Search for the cell housing the specified text and yield its (x, y) center coordinate. 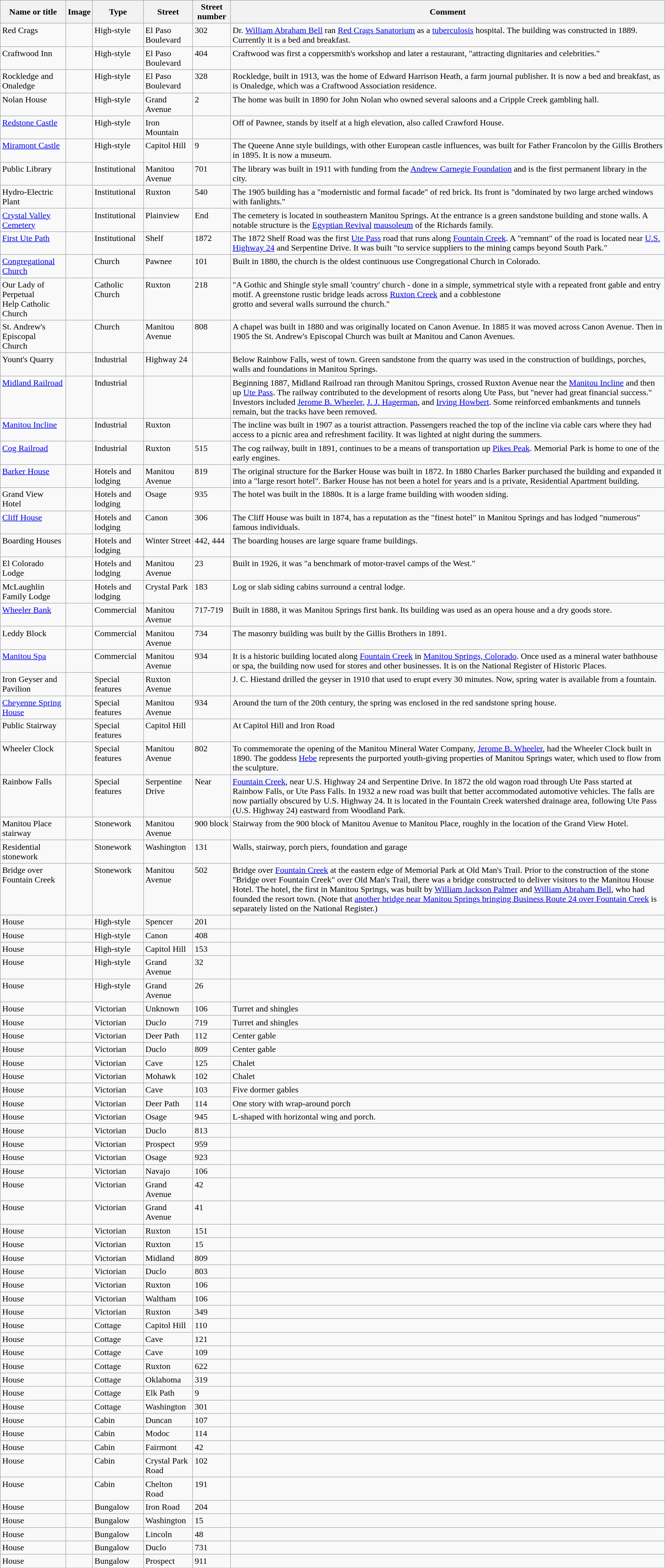
Yount's Quarry (33, 365)
819 (212, 476)
Plainview (168, 220)
End (212, 220)
Cog Railroad (33, 453)
Craftwood was first a coppersmith's workshop and later a restaurant, "attracting dignitaries and celebrities." (448, 58)
Serpentine Drive (168, 796)
900 block (212, 829)
Cliff House (33, 522)
At Capitol Hill and Iron Road (448, 731)
Crystal Valley Cemetery (33, 220)
Miramont Castle (33, 151)
103 (212, 1090)
1872 (212, 243)
Street (168, 12)
Iron Geyser and Pavilion (33, 684)
The home was built in 1890 for John Nolan who owned several saloons and a Cripple Creek gambling hall. (448, 104)
Name or title (33, 12)
515 (212, 453)
813 (212, 1131)
803 (212, 1271)
Lincoln (168, 1534)
41 (212, 1213)
Duncan (168, 1420)
201 (212, 922)
110 (212, 1326)
McLaughlin Family Lodge (33, 591)
Iron Road (168, 1507)
109 (212, 1353)
Boarding Houses (33, 545)
First Ute Path (33, 243)
Street number (212, 12)
Rainbow Falls (33, 796)
El Colorado Lodge (33, 569)
Manitou Spa (33, 661)
802 (212, 758)
Five dormer gables (448, 1090)
125 (212, 1063)
Highway 24 (168, 365)
101 (212, 266)
Spencer (168, 922)
The hotel was built in the 1880s. It is a large frame building with wooden siding. (448, 499)
701 (212, 173)
Craftwood Inn (33, 58)
502 (212, 889)
Residential stonework (33, 852)
Shelf (168, 243)
935 (212, 499)
442, 444 (212, 545)
306 (212, 522)
Crystal Park (168, 591)
Iron Mountain (168, 127)
Log or slab siding cabins surround a central lodge. (448, 591)
Manitou Incline (33, 430)
404 (212, 58)
153 (212, 949)
The masonry building was built by the Gillis Brothers in 1891. (448, 638)
Waltham (168, 1298)
151 (212, 1231)
2 (212, 104)
Fairmont (168, 1447)
Public Stairway (33, 731)
Leddy Block (33, 638)
J. C. Hiestand drilled the geyser in 1910 that used to erupt every 30 minutes. Now, spring water is available from a fountain. (448, 684)
32 (212, 967)
319 (212, 1380)
Image (79, 12)
Unknown (168, 1009)
Comment (448, 12)
349 (212, 1312)
923 (212, 1158)
218 (212, 299)
The Cliff House was built in 1874, has a reputation as the "finest hotel" in Manitou Springs and has lodged "numerous" famous individuals. (448, 522)
Elk Path (168, 1393)
204 (212, 1507)
Crystal Park Road (168, 1466)
23 (212, 569)
Chelton Road (168, 1488)
719 (212, 1022)
Cheyenne Spring House (33, 707)
808 (212, 337)
Off of Pawnee, stands by itself at a high elevation, also called Crawford House. (448, 127)
Congregational Church (33, 266)
Bridge over Fountain Creek (33, 889)
Midland Railroad (33, 397)
328 (212, 81)
Stairway from the 900 block of Manitou Avenue to Manitou Place, roughly in the location of the Grand View Hotel. (448, 829)
Near (212, 796)
The boarding houses are large square frame buildings. (448, 545)
717-719 (212, 615)
Pawnee (168, 266)
Grand View Hotel (33, 499)
Ruxton Avenue (168, 684)
St. Andrew's Episcopal Church (33, 337)
731 (212, 1548)
Hydro-Electric Plant (33, 197)
Nolan House (33, 104)
540 (212, 197)
48 (212, 1534)
Type (118, 12)
L-shaped with horizontal wing and porch. (448, 1117)
The library was built in 1911 with funding from the Andrew Carnegie Foundation and is the first permanent library in the city. (448, 173)
131 (212, 852)
Built in 1888, it was Manitou Springs first bank. Its building was used as an opera house and a dry goods store. (448, 615)
Around the turn of the 20th century, the spring was enclosed in the red sandstone spring house. (448, 707)
302 (212, 35)
The cog railway, built in 1891, continues to be a means of transportation up Pikes Peak. Memorial Park is home to one of the early engines. (448, 453)
Mohawk (168, 1076)
One story with wrap-around porch (448, 1103)
Red Crags (33, 35)
Wheeler Clock (33, 758)
Our Lady of Perpetual Help Catholic Church (33, 299)
Winter Street (168, 545)
Catholic Church (118, 299)
Navajo (168, 1171)
Walls, stairway, porch piers, foundation and garage (448, 852)
107 (212, 1420)
112 (212, 1036)
Built in 1926, it was "a benchmark of motor-travel camps of the West." (448, 569)
Midland (168, 1258)
Modoc (168, 1434)
408 (212, 935)
959 (212, 1144)
Manitou Place stairway (33, 829)
911 (212, 1561)
301 (212, 1407)
26 (212, 990)
Barker House (33, 476)
Redstone Castle (33, 127)
734 (212, 638)
121 (212, 1339)
945 (212, 1117)
Built in 1880, the church is the oldest continuous use Congregational Church in Colorado. (448, 266)
622 (212, 1366)
191 (212, 1488)
Oklahoma (168, 1380)
183 (212, 591)
The 1905 building has a "modernistic and formal facade" of red brick. Its front is "dominated by two large arched windows with fanlights." (448, 197)
Rockledge and Onaledge (33, 81)
Public Library (33, 173)
Wheeler Bank (33, 615)
